Return the (X, Y) coordinate for the center point of the cell that contains the specified text.  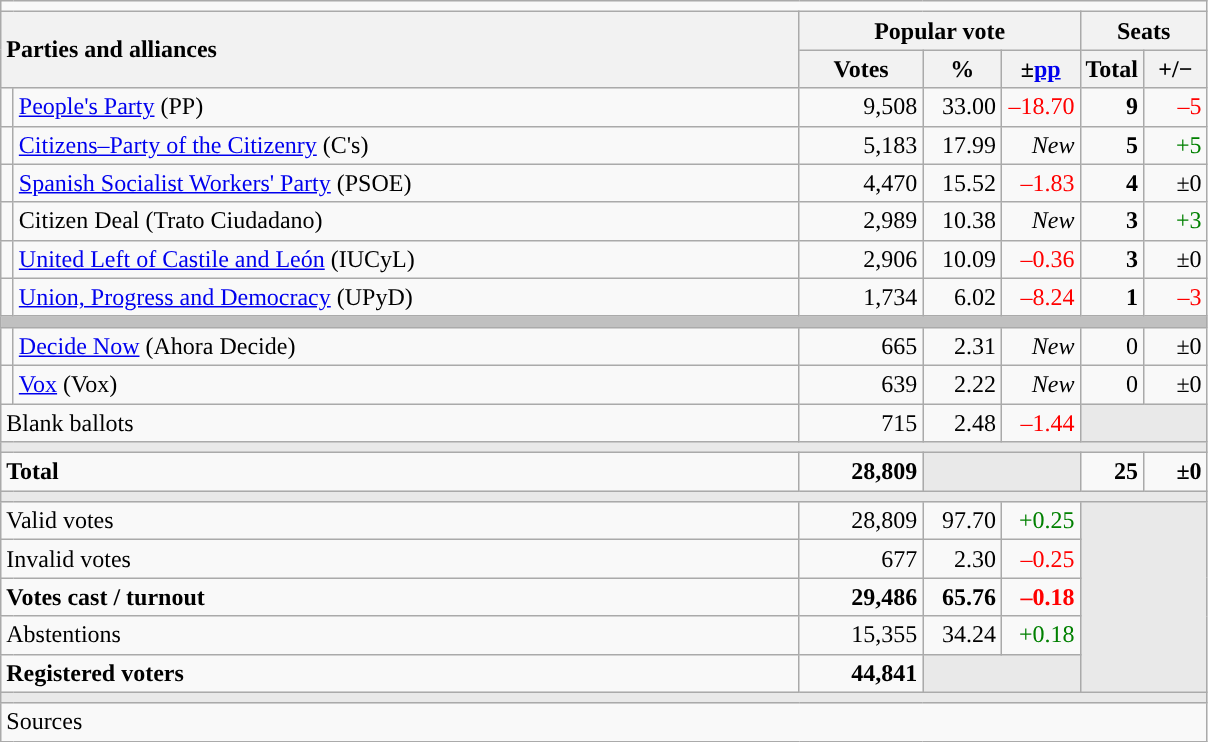
17.99 (962, 145)
10.09 (962, 259)
1 (1112, 297)
Vox (Vox) (406, 384)
9,508 (861, 107)
665 (861, 346)
2.48 (962, 423)
1,734 (861, 297)
–1.44 (1040, 423)
Citizens–Party of the Citizenry (C's) (406, 145)
9 (1112, 107)
2.31 (962, 346)
Invalid votes (400, 559)
Votes cast / turnout (400, 597)
44,841 (861, 673)
Seats (1144, 31)
Popular vote (940, 31)
Parties and alliances (400, 50)
+/− (1176, 69)
±pp (1040, 69)
2.30 (962, 559)
–0.25 (1040, 559)
65.76 (962, 597)
715 (861, 423)
–0.36 (1040, 259)
97.70 (962, 521)
5 (1112, 145)
4 (1112, 183)
+0.18 (1040, 635)
–3 (1176, 297)
10.38 (962, 221)
Decide Now (Ahora Decide) (406, 346)
–8.24 (1040, 297)
Spanish Socialist Workers' Party (PSOE) (406, 183)
Sources (604, 722)
15.52 (962, 183)
Valid votes (400, 521)
33.00 (962, 107)
% (962, 69)
+5 (1176, 145)
5,183 (861, 145)
25 (1112, 472)
–1.83 (1040, 183)
Abstentions (400, 635)
Union, Progress and Democracy (UPyD) (406, 297)
15,355 (861, 635)
Registered voters (400, 673)
6.02 (962, 297)
2,989 (861, 221)
639 (861, 384)
United Left of Castile and León (IUCyL) (406, 259)
Citizen Deal (Trato Ciudadano) (406, 221)
–18.70 (1040, 107)
+0.25 (1040, 521)
–5 (1176, 107)
People's Party (PP) (406, 107)
Blank ballots (400, 423)
+3 (1176, 221)
Votes (861, 69)
677 (861, 559)
2.22 (962, 384)
2,906 (861, 259)
4,470 (861, 183)
–0.18 (1040, 597)
34.24 (962, 635)
29,486 (861, 597)
